Capture the cell that displays the provided text and extract its [X, Y] central coordinate. 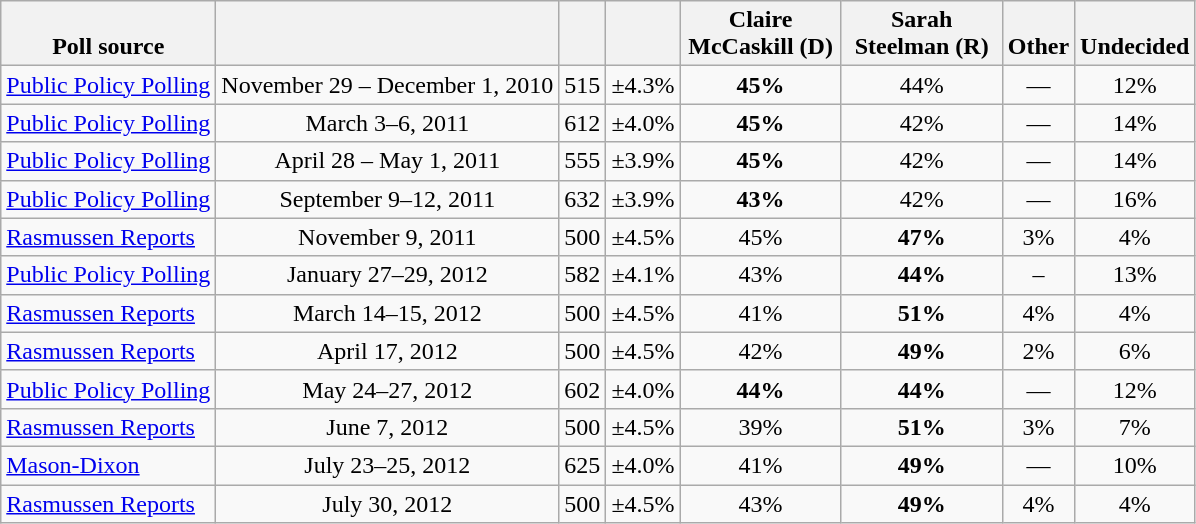
10% [1135, 465]
6% [1135, 351]
ClaireMcCaskill (D) [760, 34]
13% [1135, 275]
March 3–6, 2011 [388, 123]
Other [1038, 34]
582 [582, 275]
January 27–29, 2012 [388, 275]
November 9, 2011 [388, 237]
July 30, 2012 [388, 503]
SarahSteelman (R) [922, 34]
39% [760, 427]
Undecided [1135, 34]
Mason-Dixon [108, 465]
Poll source [108, 34]
602 [582, 389]
July 23–25, 2012 [388, 465]
612 [582, 123]
May 24–27, 2012 [388, 389]
November 29 – December 1, 2010 [388, 85]
515 [582, 85]
625 [582, 465]
September 9–12, 2011 [388, 199]
±4.3% [643, 85]
16% [1135, 199]
– [1038, 275]
47% [922, 237]
±4.1% [643, 275]
555 [582, 161]
June 7, 2012 [388, 427]
April 28 – May 1, 2011 [388, 161]
2% [1038, 351]
March 14–15, 2012 [388, 313]
632 [582, 199]
7% [1135, 427]
April 17, 2012 [388, 351]
